Capture the cell that displays the provided text and extract its [X, Y] central coordinate. 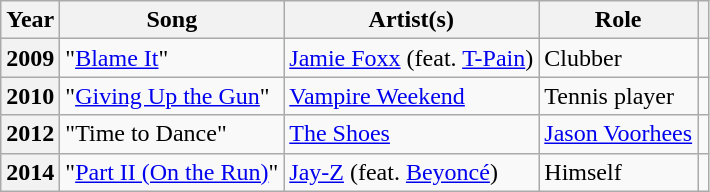
"Time to Dance" [172, 134]
Himself [618, 172]
Jason Voorhees [618, 134]
Vampire Weekend [412, 96]
Tennis player [618, 96]
Song [172, 20]
Jay-Z (feat. Beyoncé) [412, 172]
2014 [30, 172]
2009 [30, 58]
"Giving Up the Gun" [172, 96]
Year [30, 20]
"Part II (On the Run)" [172, 172]
Clubber [618, 58]
2010 [30, 96]
"Blame It" [172, 58]
Role [618, 20]
Jamie Foxx (feat. T-Pain) [412, 58]
The Shoes [412, 134]
Artist(s) [412, 20]
2012 [30, 134]
